Find where the given text appears and provide that cell's center as [X, Y] coordinate. 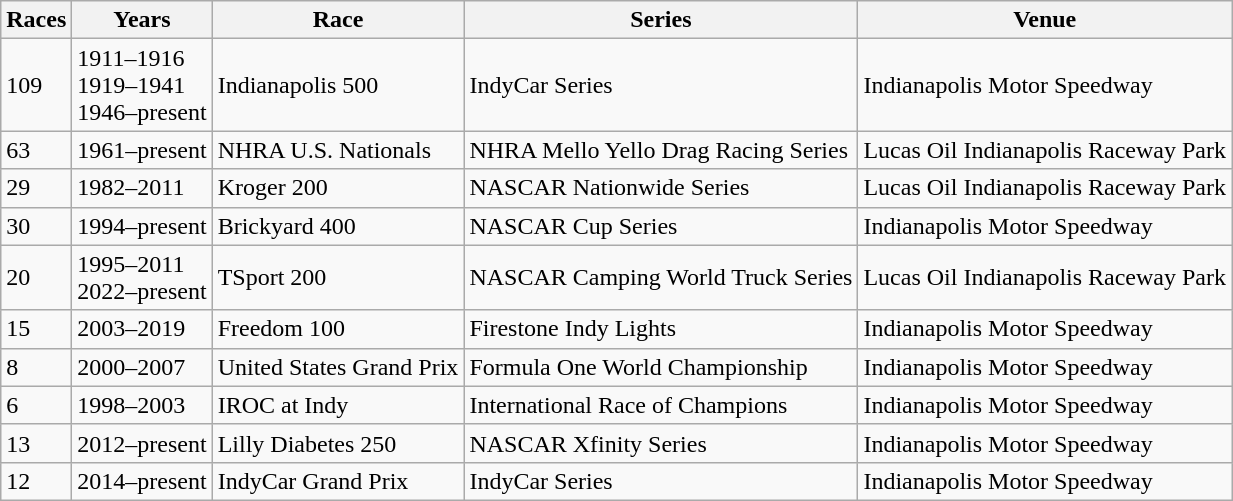
Venue [1045, 20]
International Race of Champions [661, 405]
NASCAR Cup Series [661, 226]
1998–2003 [142, 405]
8 [36, 367]
Firestone Indy Lights [661, 329]
2014–present [142, 481]
TSport 200 [338, 278]
13 [36, 443]
NHRA Mello Yello Drag Racing Series [661, 150]
NASCAR Nationwide Series [661, 188]
Kroger 200 [338, 188]
Series [661, 20]
30 [36, 226]
1961–present [142, 150]
Races [36, 20]
6 [36, 405]
12 [36, 481]
1995–20112022–present [142, 278]
Race [338, 20]
IROC at Indy [338, 405]
109 [36, 85]
Lilly Diabetes 250 [338, 443]
NHRA U.S. Nationals [338, 150]
NASCAR Xfinity Series [661, 443]
IndyCar Grand Prix [338, 481]
Indianapolis 500 [338, 85]
NASCAR Camping World Truck Series [661, 278]
Formula One World Championship [661, 367]
1994–present [142, 226]
2003–2019 [142, 329]
20 [36, 278]
2000–2007 [142, 367]
Freedom 100 [338, 329]
2012–present [142, 443]
1911–19161919–19411946–present [142, 85]
29 [36, 188]
Years [142, 20]
1982–2011 [142, 188]
Brickyard 400 [338, 226]
63 [36, 150]
15 [36, 329]
United States Grand Prix [338, 367]
